From the cell containing the given text, extract its center point as (x, y) coordinate. 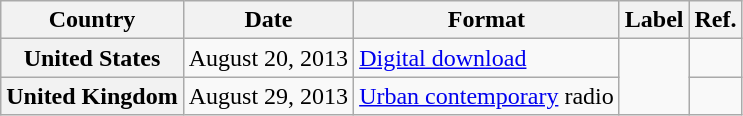
Date (268, 20)
Ref. (716, 20)
Digital download (487, 58)
Label (654, 20)
Format (487, 20)
August 20, 2013 (268, 58)
Country (92, 20)
Urban contemporary radio (487, 96)
United States (92, 58)
United Kingdom (92, 96)
August 29, 2013 (268, 96)
